Determine the [X, Y] coordinate at the center of the cell enclosing the given text.  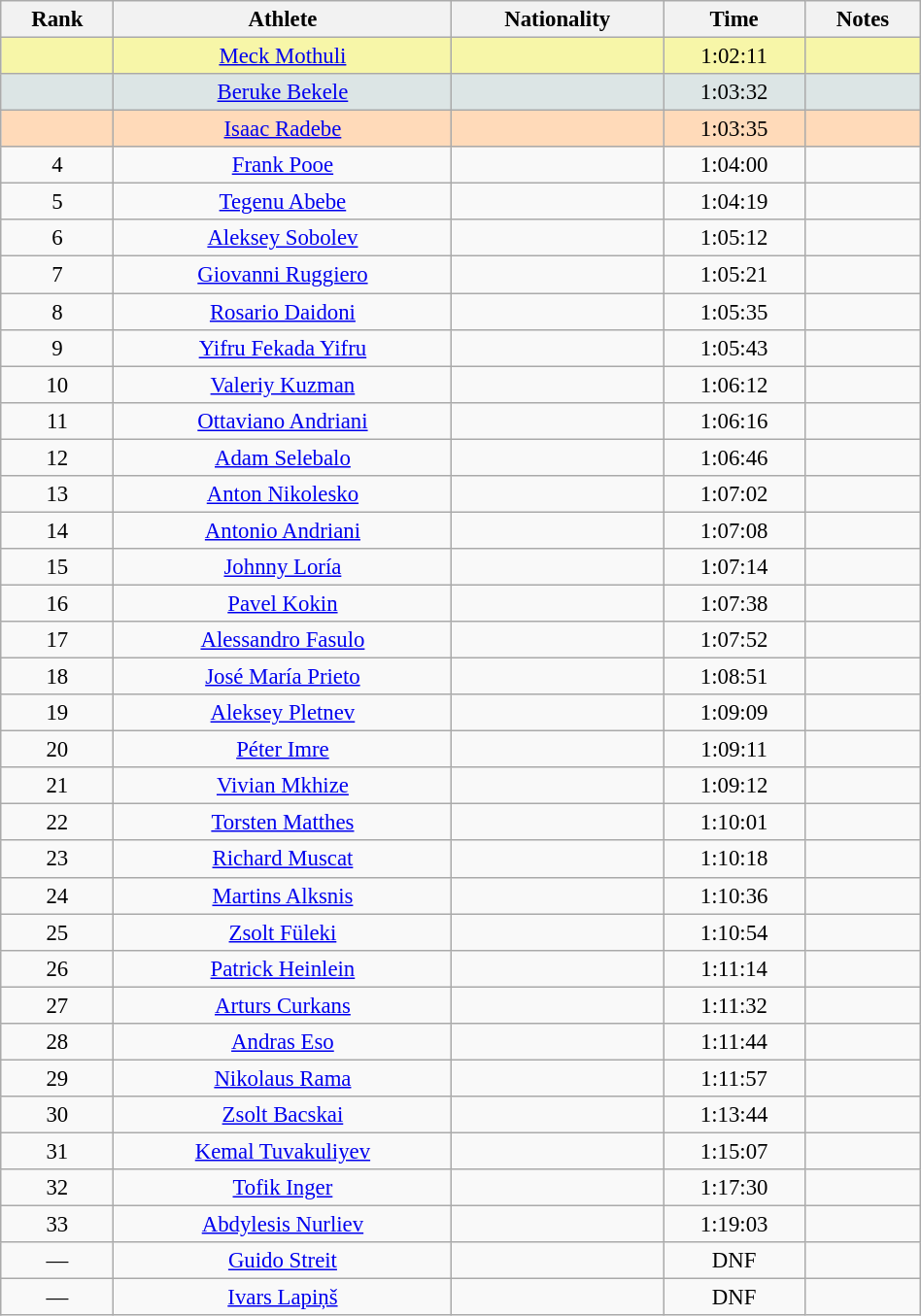
30 [57, 1115]
14 [57, 530]
1:19:03 [734, 1225]
1:10:18 [734, 860]
Andras Eso [283, 1042]
1:10:54 [734, 932]
1:05:21 [734, 275]
6 [57, 238]
1:05:12 [734, 238]
11 [57, 421]
1:11:32 [734, 1005]
17 [57, 640]
1:10:36 [734, 895]
13 [57, 494]
1:11:57 [734, 1078]
26 [57, 968]
8 [57, 312]
Beruke Bekele [283, 92]
1:05:43 [734, 348]
Meck Mothuli [283, 56]
Arturs Curkans [283, 1005]
Kemal Tuvakuliyev [283, 1151]
18 [57, 677]
Ivars Lapiņš [283, 1298]
Time [734, 19]
24 [57, 895]
Antonio Andriani [283, 530]
Nikolaus Rama [283, 1078]
4 [57, 165]
20 [57, 750]
1:09:12 [734, 786]
1:09:09 [734, 713]
7 [57, 275]
Giovanni Ruggiero [283, 275]
Isaac Radebe [283, 129]
1:04:19 [734, 202]
Richard Muscat [283, 860]
Rosario Daidoni [283, 312]
22 [57, 823]
19 [57, 713]
23 [57, 860]
Vivian Mkhize [283, 786]
29 [57, 1078]
1:02:11 [734, 56]
1:05:35 [734, 312]
Guido Streit [283, 1261]
Notes [863, 19]
Aleksey Pletnev [283, 713]
9 [57, 348]
15 [57, 567]
21 [57, 786]
31 [57, 1151]
Valeriy Kuzman [283, 385]
12 [57, 457]
33 [57, 1225]
32 [57, 1188]
1:08:51 [734, 677]
1:09:11 [734, 750]
1:06:12 [734, 385]
Rank [57, 19]
Ottaviano Andriani [283, 421]
1:07:14 [734, 567]
Yifru Fekada Yifru [283, 348]
1:17:30 [734, 1188]
Johnny Loría [283, 567]
Aleksey Sobolev [283, 238]
Anton Nikolesko [283, 494]
1:03:32 [734, 92]
1:11:44 [734, 1042]
Abdylesis Nurliev [283, 1225]
1:04:00 [734, 165]
1:06:46 [734, 457]
Péter Imre [283, 750]
28 [57, 1042]
16 [57, 603]
José María Prieto [283, 677]
1:13:44 [734, 1115]
10 [57, 385]
Martins Alksnis [283, 895]
Frank Pooe [283, 165]
Torsten Matthes [283, 823]
1:07:52 [734, 640]
Zsolt Füleki [283, 932]
5 [57, 202]
1:07:08 [734, 530]
1:03:35 [734, 129]
27 [57, 1005]
Tofik Inger [283, 1188]
1:07:02 [734, 494]
1:06:16 [734, 421]
Nationality [558, 19]
Zsolt Bacskai [283, 1115]
Pavel Kokin [283, 603]
1:07:38 [734, 603]
1:10:01 [734, 823]
Alessandro Fasulo [283, 640]
Athlete [283, 19]
Adam Selebalo [283, 457]
1:15:07 [734, 1151]
1:11:14 [734, 968]
Patrick Heinlein [283, 968]
25 [57, 932]
Tegenu Abebe [283, 202]
